Locate the cell with the specified text and output its [X, Y] center coordinate. 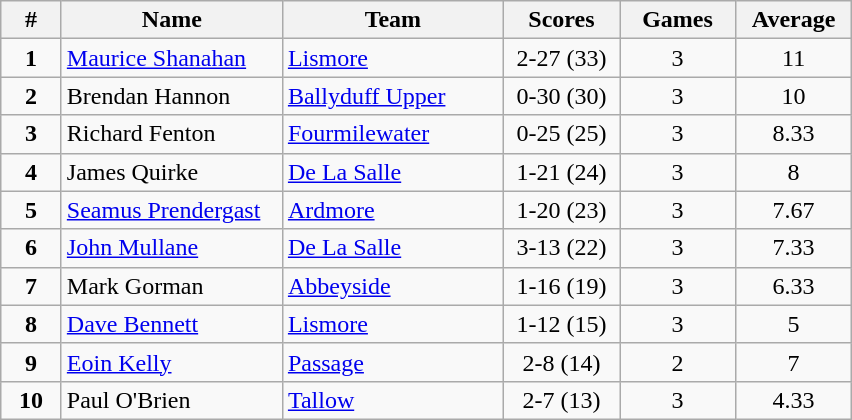
Name [172, 20]
3-13 (22) [561, 248]
Mark Gorman [172, 286]
Eoin Kelly [172, 362]
1-20 (23) [561, 210]
Fourmilewater [392, 134]
6 [32, 248]
Passage [392, 362]
0-25 (25) [561, 134]
2-8 (14) [561, 362]
John Mullane [172, 248]
Brendan Hannon [172, 96]
7.67 [794, 210]
Ballyduff Upper [392, 96]
James Quirke [172, 172]
Dave Bennett [172, 324]
Ardmore [392, 210]
Seamus Prendergast [172, 210]
# [32, 20]
2-7 (13) [561, 400]
2-27 (33) [561, 58]
1-12 (15) [561, 324]
1-16 (19) [561, 286]
8.33 [794, 134]
Tallow [392, 400]
Abbeyside [392, 286]
0-30 (30) [561, 96]
Team [392, 20]
11 [794, 58]
Paul O'Brien [172, 400]
6.33 [794, 286]
4 [32, 172]
Scores [561, 20]
4.33 [794, 400]
7.33 [794, 248]
1 [32, 58]
Maurice Shanahan [172, 58]
Games [678, 20]
9 [32, 362]
1-21 (24) [561, 172]
Average [794, 20]
Richard Fenton [172, 134]
